Capture the cell that displays the provided text and extract its (X, Y) central coordinate. 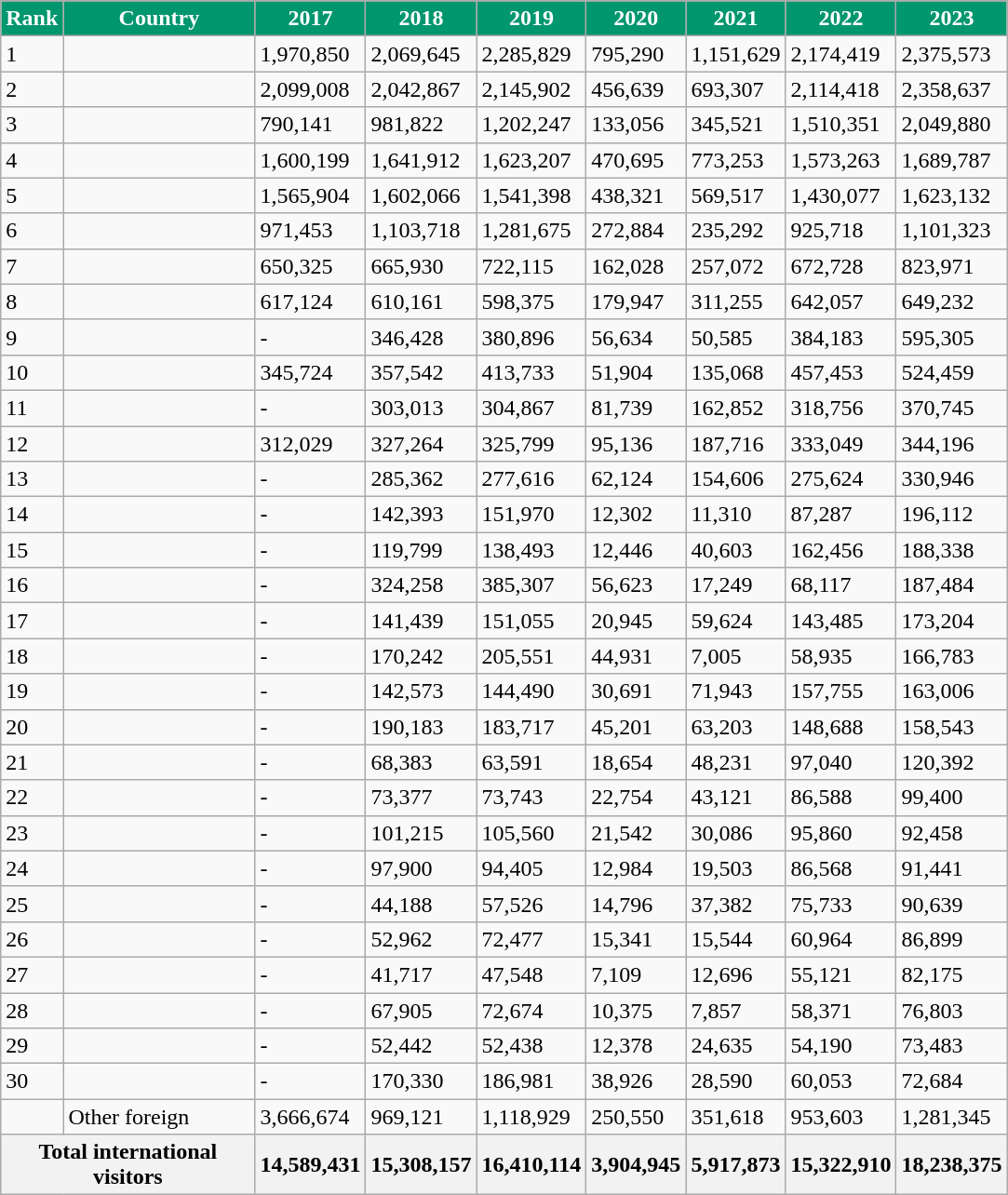
170,242 (421, 656)
151,055 (531, 621)
2,049,880 (951, 125)
148,688 (841, 727)
75,733 (841, 904)
87,287 (841, 515)
2018 (421, 19)
649,232 (951, 302)
981,822 (421, 125)
68,117 (841, 585)
19,503 (735, 868)
73,483 (951, 1046)
344,196 (951, 444)
17 (32, 621)
971,453 (311, 231)
15,308,157 (421, 1165)
72,477 (531, 939)
90,639 (951, 904)
823,971 (951, 266)
2021 (735, 19)
97,040 (841, 762)
20 (32, 727)
162,456 (841, 550)
18 (32, 656)
72,674 (531, 1010)
277,616 (531, 479)
62,124 (637, 479)
351,618 (735, 1117)
304,867 (531, 408)
642,057 (841, 302)
51,904 (637, 372)
82,175 (951, 974)
60,964 (841, 939)
205,551 (531, 656)
15,322,910 (841, 1165)
9 (32, 337)
144,490 (531, 691)
47,548 (531, 974)
12,446 (637, 550)
650,325 (311, 266)
250,550 (637, 1117)
1 (32, 54)
15 (32, 550)
188,338 (951, 550)
63,203 (735, 727)
Rank (32, 19)
457,453 (841, 372)
2,069,645 (421, 54)
94,405 (531, 868)
1,430,077 (841, 195)
672,728 (841, 266)
285,362 (421, 479)
2023 (951, 19)
384,183 (841, 337)
30 (32, 1081)
12,378 (637, 1046)
1,118,929 (531, 1117)
12,696 (735, 974)
22 (32, 798)
10 (32, 372)
617,124 (311, 302)
2019 (531, 19)
1,101,323 (951, 231)
1,689,787 (951, 160)
17,249 (735, 585)
86,588 (841, 798)
23 (32, 833)
187,484 (951, 585)
Total international visitors (128, 1165)
143,485 (841, 621)
790,141 (311, 125)
4 (32, 160)
57,526 (531, 904)
21 (32, 762)
14,589,431 (311, 1165)
16 (32, 585)
380,896 (531, 337)
6 (32, 231)
21,542 (637, 833)
52,442 (421, 1046)
105,560 (531, 833)
28,590 (735, 1081)
151,970 (531, 515)
1,541,398 (531, 195)
170,330 (421, 1081)
257,072 (735, 266)
272,884 (637, 231)
44,931 (637, 656)
24 (32, 868)
48,231 (735, 762)
76,803 (951, 1010)
58,371 (841, 1010)
72,684 (951, 1081)
95,136 (637, 444)
71,943 (735, 691)
163,006 (951, 691)
3 (32, 125)
14,796 (637, 904)
67,905 (421, 1010)
92,458 (951, 833)
598,375 (531, 302)
73,743 (531, 798)
166,783 (951, 656)
162,028 (637, 266)
Other foreign (159, 1117)
142,393 (421, 515)
1,602,066 (421, 195)
187,716 (735, 444)
142,573 (421, 691)
30,691 (637, 691)
1,600,199 (311, 160)
37,382 (735, 904)
26 (32, 939)
38,926 (637, 1081)
2,358,637 (951, 89)
12,302 (637, 515)
18,238,375 (951, 1165)
610,161 (421, 302)
693,307 (735, 89)
969,121 (421, 1117)
12,984 (637, 868)
312,029 (311, 444)
324,258 (421, 585)
1,623,132 (951, 195)
135,068 (735, 372)
14 (32, 515)
183,717 (531, 727)
27 (32, 974)
7,857 (735, 1010)
196,112 (951, 515)
327,264 (421, 444)
81,739 (637, 408)
28 (32, 1010)
91,441 (951, 868)
59,624 (735, 621)
413,733 (531, 372)
95,860 (841, 833)
595,305 (951, 337)
7,109 (637, 974)
5 (32, 195)
2,174,419 (841, 54)
1,565,904 (311, 195)
86,899 (951, 939)
24,635 (735, 1046)
2020 (637, 19)
346,428 (421, 337)
157,755 (841, 691)
7 (32, 266)
120,392 (951, 762)
1,970,850 (311, 54)
19 (32, 691)
1,151,629 (735, 54)
1,202,247 (531, 125)
3,904,945 (637, 1165)
2,042,867 (421, 89)
1,103,718 (421, 231)
141,439 (421, 621)
5,917,873 (735, 1165)
7,005 (735, 656)
173,204 (951, 621)
1,281,345 (951, 1117)
795,290 (637, 54)
30,086 (735, 833)
275,624 (841, 479)
569,517 (735, 195)
303,013 (421, 408)
1,573,263 (841, 160)
470,695 (637, 160)
119,799 (421, 550)
330,946 (951, 479)
11,310 (735, 515)
18,654 (637, 762)
52,438 (531, 1046)
20,945 (637, 621)
68,383 (421, 762)
52,962 (421, 939)
15,544 (735, 939)
385,307 (531, 585)
1,623,207 (531, 160)
63,591 (531, 762)
60,053 (841, 1081)
154,606 (735, 479)
73,377 (421, 798)
12 (32, 444)
29 (32, 1046)
722,115 (531, 266)
56,623 (637, 585)
58,935 (841, 656)
45,201 (637, 727)
8 (32, 302)
1,641,912 (421, 160)
54,190 (841, 1046)
Country (159, 19)
55,121 (841, 974)
925,718 (841, 231)
56,634 (637, 337)
40,603 (735, 550)
44,188 (421, 904)
2022 (841, 19)
325,799 (531, 444)
3,666,674 (311, 1117)
2,145,902 (531, 89)
10,375 (637, 1010)
2,285,829 (531, 54)
16,410,114 (531, 1165)
138,493 (531, 550)
370,745 (951, 408)
345,724 (311, 372)
357,542 (421, 372)
11 (32, 408)
456,639 (637, 89)
50,585 (735, 337)
158,543 (951, 727)
101,215 (421, 833)
333,049 (841, 444)
179,947 (637, 302)
86,568 (841, 868)
2,375,573 (951, 54)
665,930 (421, 266)
133,056 (637, 125)
13 (32, 479)
2,099,008 (311, 89)
524,459 (951, 372)
1,281,675 (531, 231)
311,255 (735, 302)
186,981 (531, 1081)
99,400 (951, 798)
953,603 (841, 1117)
318,756 (841, 408)
15,341 (637, 939)
773,253 (735, 160)
345,521 (735, 125)
97,900 (421, 868)
25 (32, 904)
22,754 (637, 798)
2 (32, 89)
2,114,418 (841, 89)
2017 (311, 19)
41,717 (421, 974)
438,321 (637, 195)
162,852 (735, 408)
43,121 (735, 798)
190,183 (421, 727)
235,292 (735, 231)
1,510,351 (841, 125)
